Output the (X, Y) coordinate of the center of the cell containing the given text.  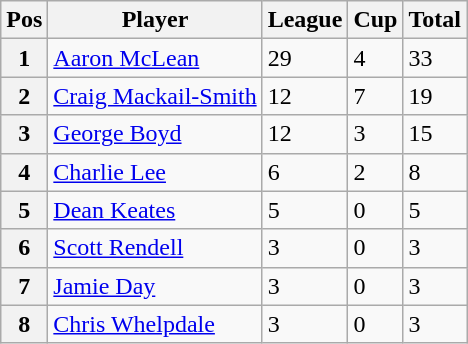
Dean Keates (155, 210)
1 (24, 58)
29 (305, 58)
Charlie Lee (155, 172)
League (305, 20)
George Boyd (155, 134)
Cup (376, 20)
Pos (24, 20)
19 (435, 96)
33 (435, 58)
Total (435, 20)
Aaron McLean (155, 58)
Scott Rendell (155, 248)
Jamie Day (155, 286)
Chris Whelpdale (155, 324)
Craig Mackail-Smith (155, 96)
15 (435, 134)
Player (155, 20)
